Output the [x, y] coordinate of the center of the cell containing the given text.  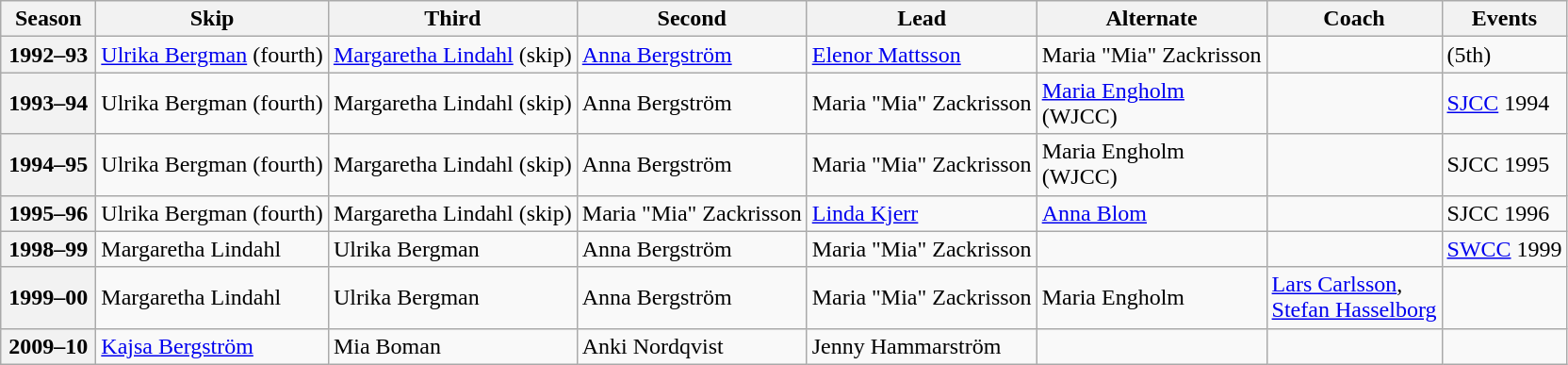
1995–96 [49, 213]
Third [452, 19]
Jenny Hammarström [922, 346]
Elenor Mattsson [922, 55]
Lars Carlsson,Stefan Hasselborg [1354, 298]
1998–99 [49, 249]
Kajsa Bergström [213, 346]
Maria Engholm [1151, 298]
1992–93 [49, 55]
Lead [922, 19]
Anki Nordqvist [692, 346]
Linda Kjerr [922, 213]
SJCC 1994 [1504, 104]
2009–10 [49, 346]
1999–00 [49, 298]
1993–94 [49, 104]
(5th) [1504, 55]
Season [49, 19]
SJCC 1996 [1504, 213]
SWCC 1999 [1504, 249]
Skip [213, 19]
Alternate [1151, 19]
SJCC 1995 [1504, 164]
Second [692, 19]
1994–95 [49, 164]
Anna Blom [1151, 213]
Coach [1354, 19]
Mia Boman [452, 346]
Events [1504, 19]
